Detect which cell encompasses the target text, then output its [x, y] center coordinate. 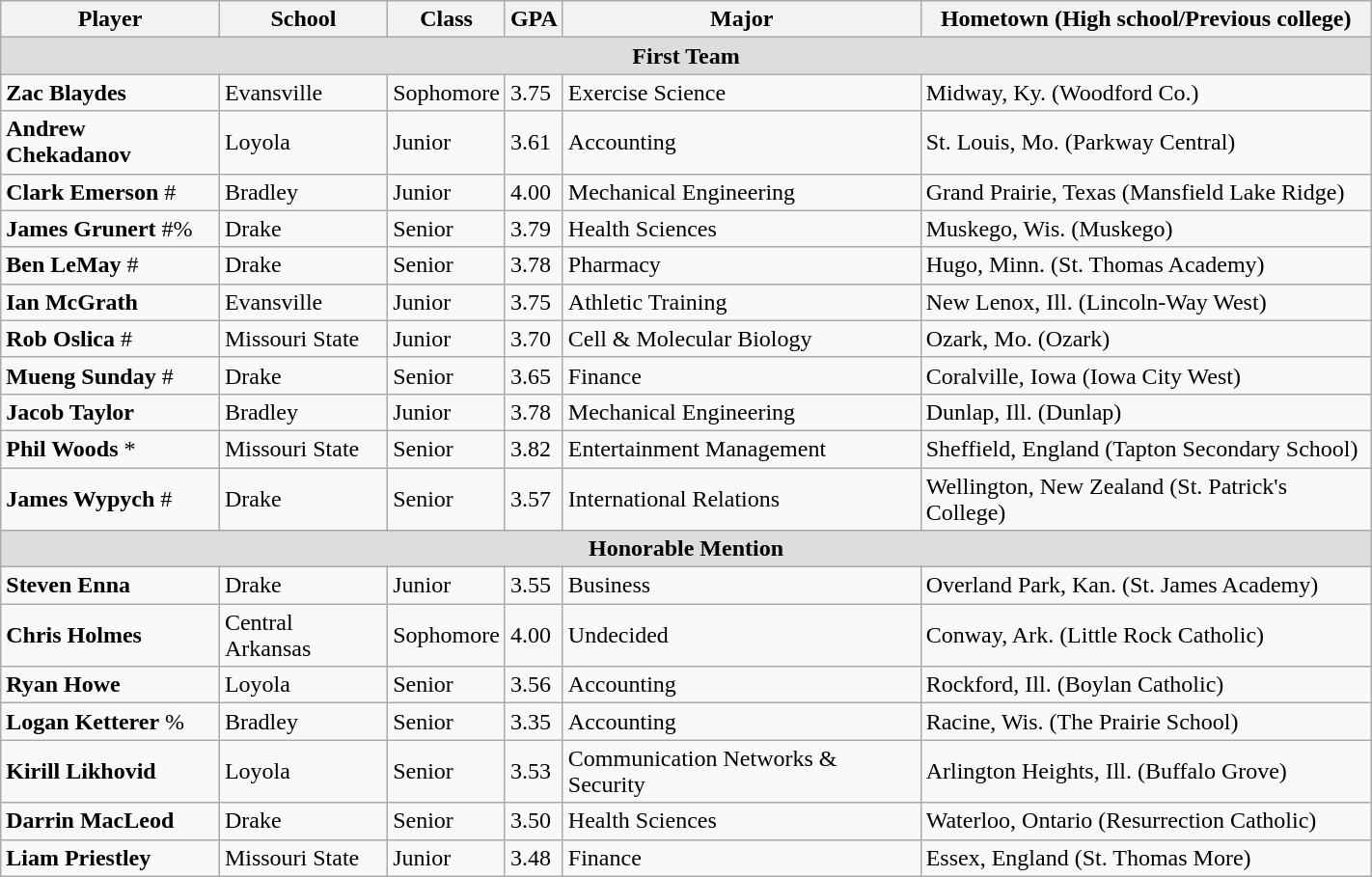
Ozark, Mo. (Ozark) [1146, 339]
Coralville, Iowa (Iowa City West) [1146, 375]
3.50 [534, 821]
Racine, Wis. (The Prairie School) [1146, 722]
Overland Park, Kan. (St. James Academy) [1146, 586]
Zac Blaydes [110, 93]
Athletic Training [741, 302]
Kirill Likhovid [110, 772]
Liam Priestley [110, 858]
Chris Holmes [110, 635]
Steven Enna [110, 586]
Muskego, Wis. (Muskego) [1146, 229]
Pharmacy [741, 265]
First Team [686, 56]
3.79 [534, 229]
Ben LeMay # [110, 265]
Player [110, 19]
3.48 [534, 858]
3.57 [534, 498]
Hometown (High school/Previous college) [1146, 19]
International Relations [741, 498]
Honorable Mention [686, 549]
3.53 [534, 772]
School [303, 19]
Clark Emerson # [110, 192]
3.61 [534, 143]
Exercise Science [741, 93]
Sheffield, England (Tapton Secondary School) [1146, 449]
3.70 [534, 339]
Rob Oslica # [110, 339]
Phil Woods * [110, 449]
Undecided [741, 635]
GPA [534, 19]
Hugo, Minn. (St. Thomas Academy) [1146, 265]
Class [447, 19]
3.65 [534, 375]
3.35 [534, 722]
Entertainment Management [741, 449]
3.56 [534, 685]
Mueng Sunday # [110, 375]
Cell & Molecular Biology [741, 339]
James Grunert #% [110, 229]
3.55 [534, 586]
Andrew Chekadanov [110, 143]
Dunlap, Ill. (Dunlap) [1146, 412]
Jacob Taylor [110, 412]
3.82 [534, 449]
St. Louis, Mo. (Parkway Central) [1146, 143]
Conway, Ark. (Little Rock Catholic) [1146, 635]
Midway, Ky. (Woodford Co.) [1146, 93]
Wellington, New Zealand (St. Patrick's College) [1146, 498]
Grand Prairie, Texas (Mansfield Lake Ridge) [1146, 192]
James Wypych # [110, 498]
Communication Networks & Security [741, 772]
New Lenox, Ill. (Lincoln-Way West) [1146, 302]
Central Arkansas [303, 635]
Darrin MacLeod [110, 821]
Logan Ketterer % [110, 722]
Major [741, 19]
Ryan Howe [110, 685]
Essex, England (St. Thomas More) [1146, 858]
Arlington Heights, Ill. (Buffalo Grove) [1146, 772]
Ian McGrath [110, 302]
Rockford, Ill. (Boylan Catholic) [1146, 685]
Business [741, 586]
Waterloo, Ontario (Resurrection Catholic) [1146, 821]
